From the cell containing the given text, extract its center point as [x, y] coordinate. 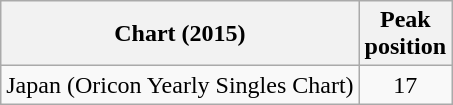
17 [405, 85]
Chart (2015) [180, 34]
Peakposition [405, 34]
Japan (Oricon Yearly Singles Chart) [180, 85]
